Return the (X, Y) coordinate for the center point of the cell that contains the specified text.  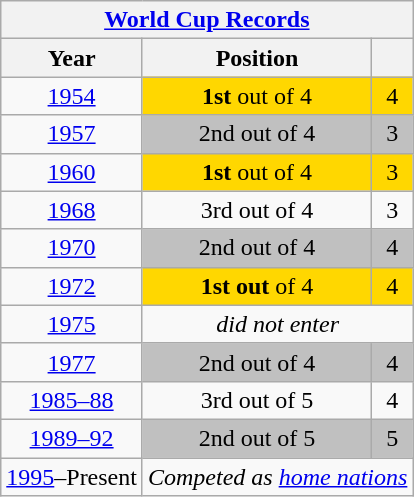
1977 (72, 362)
Year (72, 58)
1989–92 (72, 438)
3rd out of 5 (256, 400)
1972 (72, 286)
1968 (72, 210)
Competed as home nations (277, 477)
1957 (72, 134)
5 (392, 438)
1960 (72, 172)
3rd out of 4 (256, 210)
Position (256, 58)
1954 (72, 96)
World Cup Records (207, 20)
1970 (72, 248)
did not enter (277, 324)
1985–88 (72, 400)
2nd out of 5 (256, 438)
1975 (72, 324)
1995–Present (72, 477)
